Detect which cell encompasses the target text, then output its [X, Y] center coordinate. 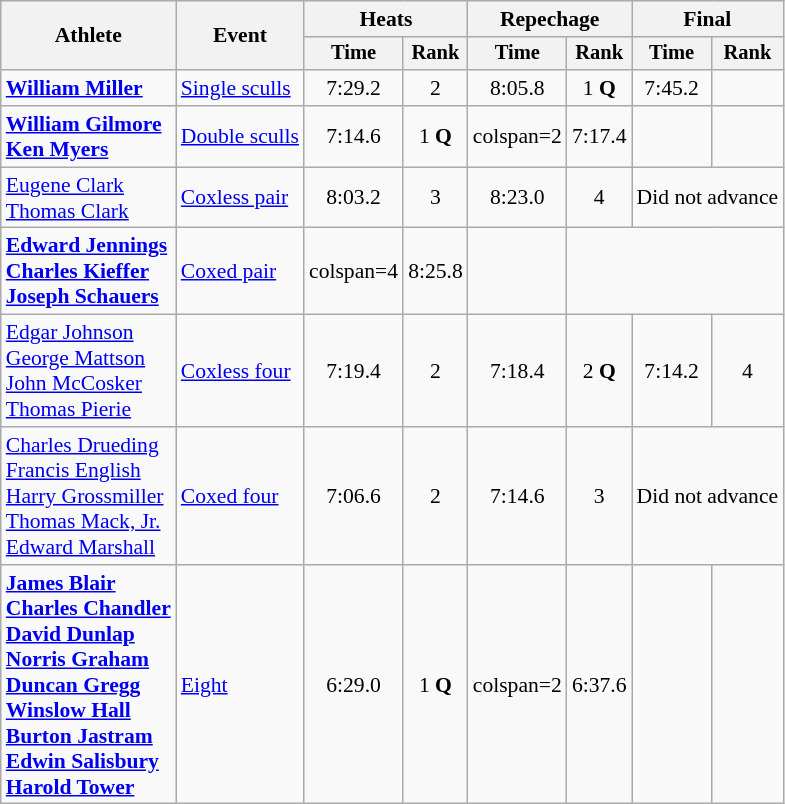
Heats [386, 19]
7:06.6 [354, 496]
Coxless four [240, 371]
Final [708, 19]
Eugene ClarkThomas Clark [88, 198]
Repechage [550, 19]
William Miller [88, 88]
Charles DruedingFrancis EnglishHarry GrossmillerThomas Mack, Jr.Edward Marshall [88, 496]
8:03.2 [354, 198]
8:23.0 [518, 198]
7:29.2 [354, 88]
Edward JenningsCharles KiefferJoseph Schauers [88, 272]
Event [240, 36]
7:18.4 [518, 371]
Athlete [88, 36]
7:19.4 [354, 371]
Coxed pair [240, 272]
8:05.8 [518, 88]
Single sculls [240, 88]
Coxed four [240, 496]
7:45.2 [672, 88]
7:17.4 [600, 136]
William GilmoreKen Myers [88, 136]
8:25.8 [436, 272]
Coxless pair [240, 198]
colspan=2 [518, 136]
Edgar JohnsonGeorge MattsonJohn McCoskerThomas Pierie [88, 371]
2 Q [600, 371]
7:14.2 [672, 371]
Double sculls [240, 136]
colspan=4 [354, 272]
